Extract the (X, Y) coordinate from the center of the cell holding the provided text.  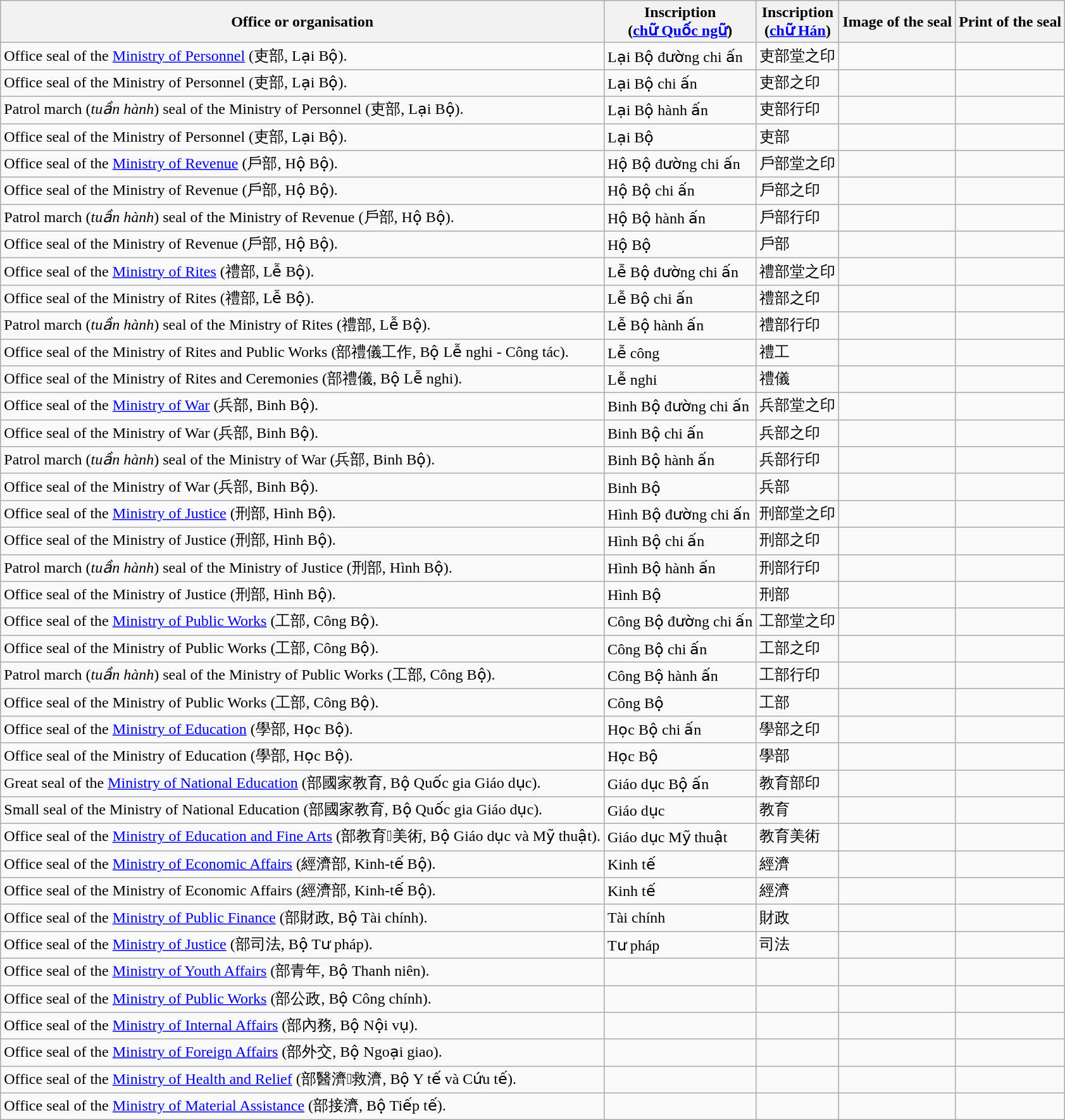
戶部 (797, 244)
Hình Bộ (680, 595)
戶部之印 (797, 191)
Patrol march (tuần hành) seal of the Ministry of Personnel (吏部, Lại Bộ). (302, 110)
Binh Bộ chi ấn (680, 433)
Giáo dục Mỹ thuật (680, 838)
兵部行印 (797, 461)
Patrol march (tuần hành) seal of the Ministry of Rites (禮部, Lễ Bộ). (302, 325)
刑部行印 (797, 568)
刑部 (797, 595)
兵部 (797, 487)
Office or organisation (302, 22)
戶部行印 (797, 218)
Binh Bộ (680, 487)
Office seal of the Ministry of Foreign Affairs (部外交, Bộ Ngoại giao). (302, 1053)
Small seal of the Ministry of National Education (部國家教育, Bộ Quốc gia Giáo dục). (302, 810)
Lễ Bộ đường chi ấn (680, 272)
Image of the seal (897, 22)
Office seal of the Ministry of Justice (部司法, Bộ Tư pháp). (302, 945)
Office seal of the Ministry of Rites and Public Works (部禮儀工作, Bộ Lễ nghi - Công tác). (302, 353)
學部之印 (797, 729)
Công Bộ chi ấn (680, 649)
司法 (797, 945)
教育部印 (797, 783)
Lễ công (680, 353)
工部行印 (797, 676)
Inscription(chữ Quốc ngữ) (680, 22)
Lễ Bộ chi ấn (680, 299)
工部之印 (797, 649)
吏部行印 (797, 110)
Lễ nghi (680, 380)
Office seal of the Ministry of Health and Relief (部醫濟𡝕救濟, Bộ Y tế và Cứu tế). (302, 1080)
Office seal of the Ministry of Internal Affairs (部內務, Bộ Nội vụ). (302, 1026)
禮儀 (797, 380)
Office seal of the Ministry of Rites and Ceremonies (部禮儀, Bộ Lễ nghi). (302, 380)
禮部之印 (797, 299)
Patrol march (tuần hành) seal of the Ministry of War (兵部, Binh Bộ). (302, 461)
工部堂之印 (797, 621)
Hình Bộ hành ấn (680, 568)
Patrol march (tuần hành) seal of the Ministry of Justice (刑部, Hình Bộ). (302, 568)
Binh Bộ đường chi ấn (680, 406)
Hình Bộ đường chi ấn (680, 514)
Office seal of the Ministry of Public Finance (部財政, Bộ Tài chính). (302, 918)
兵部堂之印 (797, 406)
Patrol march (tuần hành) seal of the Ministry of Revenue (戶部, Hộ Bộ). (302, 218)
戶部堂之印 (797, 165)
Inscription(chữ Hán) (797, 22)
Office seal of the Ministry of Public Works (部公政, Bộ Công chính). (302, 999)
刑部堂之印 (797, 514)
Lễ Bộ hành ấn (680, 325)
Hộ Bộ đường chi ấn (680, 165)
禮工 (797, 353)
Office seal of the Ministry of Youth Affairs (部青年, Bộ Thanh niên). (302, 972)
Lại Bộ (680, 137)
Tài chính (680, 918)
Học Bộ chi ấn (680, 729)
兵部之印 (797, 433)
教育美術 (797, 838)
Giáo dục (680, 810)
學部 (797, 757)
Công Bộ đường chi ấn (680, 621)
Patrol march (tuần hành) seal of the Ministry of Public Works (工部, Công Bộ). (302, 676)
禮部行印 (797, 325)
財政 (797, 918)
吏部之印 (797, 84)
Binh Bộ hành ấn (680, 461)
Lại Bộ hành ấn (680, 110)
Office seal of the Ministry of Education and Fine Arts (部教育𡝕美術, Bộ Giáo dục và Mỹ thuật). (302, 838)
禮部堂之印 (797, 272)
Office seal of the Ministry of Material Assistance (部接濟, Bộ Tiếp tế). (302, 1106)
Hộ Bộ (680, 244)
吏部 (797, 137)
Công Bộ (680, 702)
Hộ Bộ hành ấn (680, 218)
Học Bộ (680, 757)
教育 (797, 810)
Tư pháp (680, 945)
Hình Bộ chi ấn (680, 540)
Hộ Bộ chi ấn (680, 191)
Great seal of the Ministry of National Education (部國家教育, Bộ Quốc gia Giáo dục). (302, 783)
Giáo dục Bộ ấn (680, 783)
Print of the seal (1010, 22)
Công Bộ hành ấn (680, 676)
Lại Bộ đường chi ấn (680, 56)
吏部堂之印 (797, 56)
工部 (797, 702)
Lại Bộ chi ấn (680, 84)
刑部之印 (797, 540)
